Scan for the cell matching the given text and deliver its (x, y) coordinate at center. 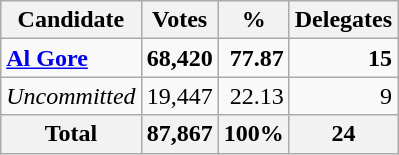
24 (343, 134)
15 (343, 58)
Al Gore (71, 58)
68,420 (180, 58)
100% (254, 134)
Votes (180, 20)
% (254, 20)
87,867 (180, 134)
77.87 (254, 58)
Delegates (343, 20)
22.13 (254, 96)
Uncommitted (71, 96)
9 (343, 96)
Candidate (71, 20)
Total (71, 134)
19,447 (180, 96)
